Locate the cell with the specified text and output its [x, y] center coordinate. 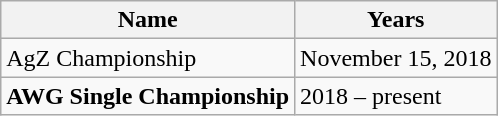
AgZ Championship [148, 58]
November 15, 2018 [396, 58]
AWG Single Championship [148, 96]
Years [396, 20]
2018 – present [396, 96]
Name [148, 20]
